Determine the [x, y] coordinate at the center of the cell enclosing the given text.  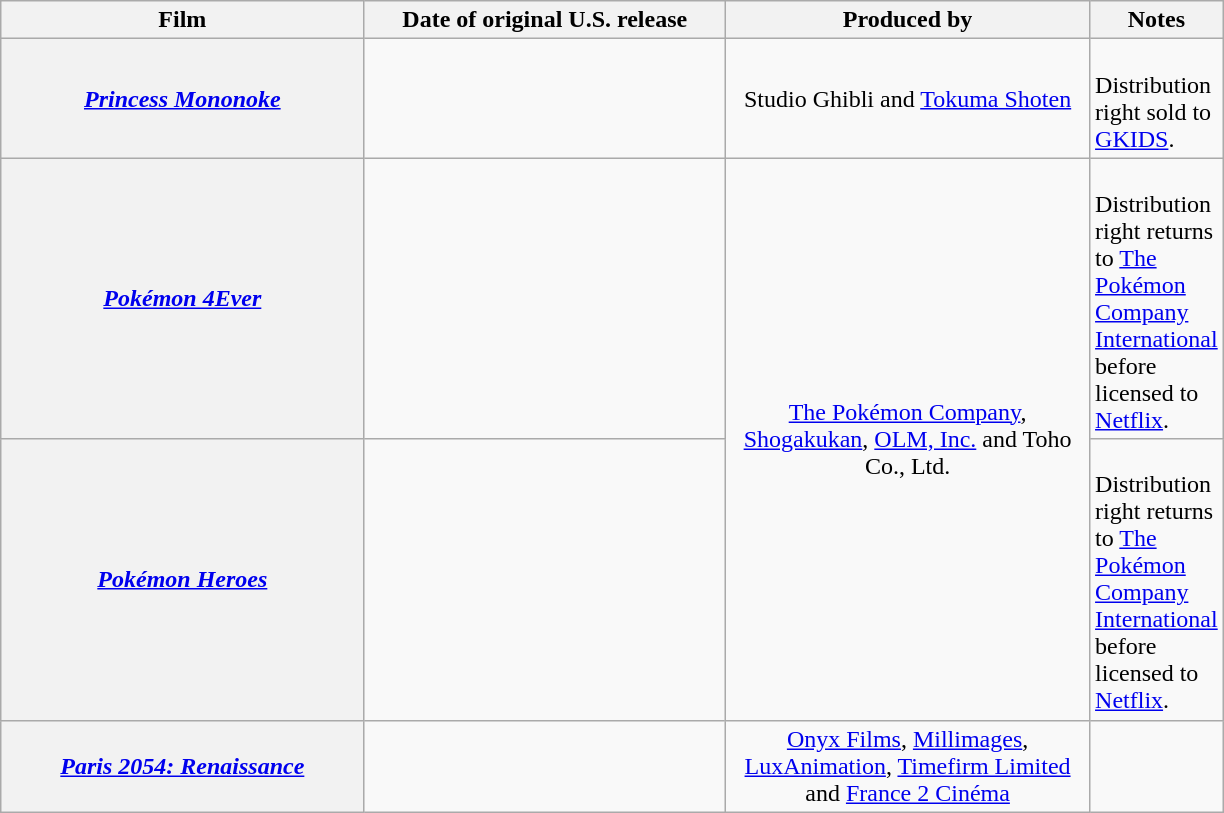
Princess Mononoke [182, 98]
Film [182, 20]
Date of original U.S. release [545, 20]
Onyx Films, Millimages, LuxAnimation, Timefirm Limited and France 2 Cinéma [908, 766]
Produced by [908, 20]
Notes [1157, 20]
Studio Ghibli and Tokuma Shoten [908, 98]
Distribution right sold to GKIDS. [1157, 98]
Pokémon 4Ever [182, 298]
Pokémon Heroes [182, 580]
The Pokémon Company, Shogakukan, OLM, Inc. and Toho Co., Ltd. [908, 439]
Paris 2054: Renaissance [182, 766]
